Locate the cell with the specified text and output its (x, y) center coordinate. 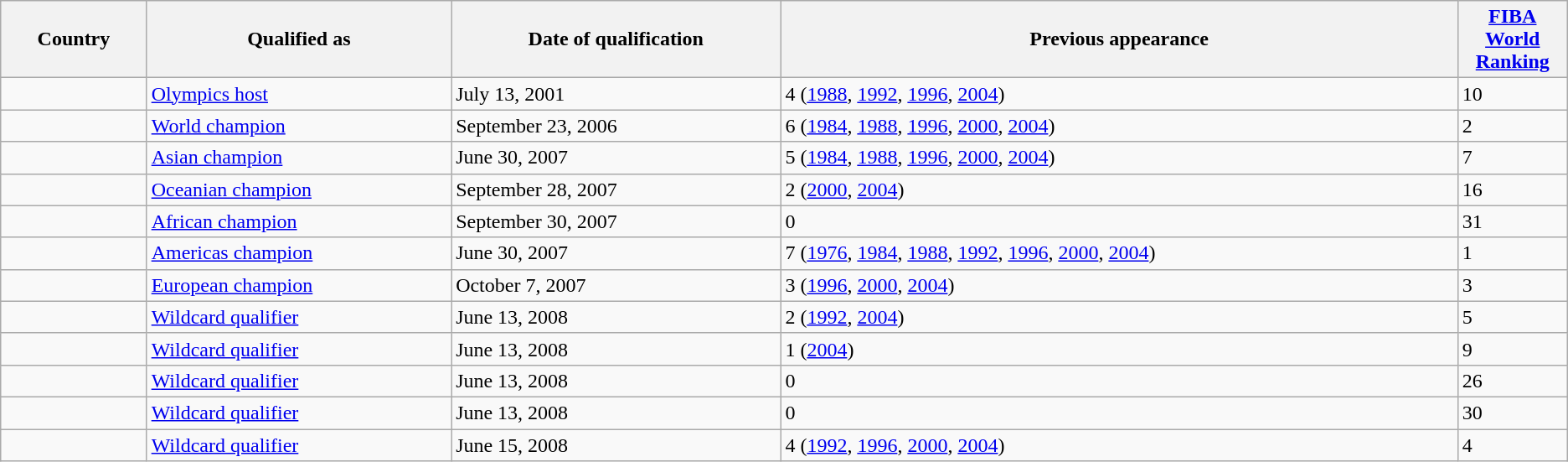
African champion (298, 221)
4 (1992, 1996, 2000, 2004) (1119, 445)
6 (1984, 1988, 1996, 2000, 2004) (1119, 126)
30 (1513, 413)
1 (2004) (1119, 349)
5 (1513, 317)
July 13, 2001 (616, 94)
European champion (298, 285)
9 (1513, 349)
4 (1513, 445)
2 (2000, 2004) (1119, 189)
September 23, 2006 (616, 126)
World champion (298, 126)
2 (1992, 2004) (1119, 317)
7 (1976, 1984, 1988, 1992, 1996, 2000, 2004) (1119, 253)
26 (1513, 381)
Qualified as (298, 39)
Asian champion (298, 158)
4 (1988, 1992, 1996, 2004) (1119, 94)
31 (1513, 221)
10 (1513, 94)
September 30, 2007 (616, 221)
Country (74, 39)
1 (1513, 253)
3 (1513, 285)
FIBA World Ranking (1513, 39)
16 (1513, 189)
Americas champion (298, 253)
October 7, 2007 (616, 285)
Olympics host (298, 94)
7 (1513, 158)
Oceanian champion (298, 189)
September 28, 2007 (616, 189)
2 (1513, 126)
5 (1984, 1988, 1996, 2000, 2004) (1119, 158)
Previous appearance (1119, 39)
3 (1996, 2000, 2004) (1119, 285)
Date of qualification (616, 39)
June 15, 2008 (616, 445)
